Provide the [x, y] coordinate of the cell's center where the given text is located.  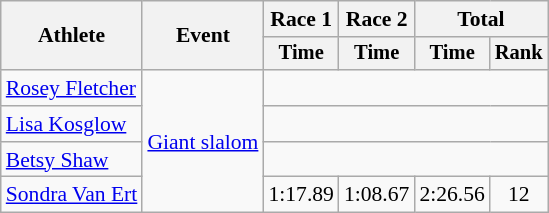
Rank [519, 54]
Athlete [72, 36]
Event [202, 36]
1:17.89 [300, 195]
2:26.56 [452, 195]
Rosey Fletcher [72, 88]
1:08.67 [376, 195]
Giant slalom [202, 141]
Betsy Shaw [72, 160]
Sondra Van Ert [72, 195]
12 [519, 195]
Race 2 [376, 19]
Lisa Kosglow [72, 124]
Total [480, 19]
Race 1 [300, 19]
